Output the [X, Y] coordinate of the center of the cell containing the given text.  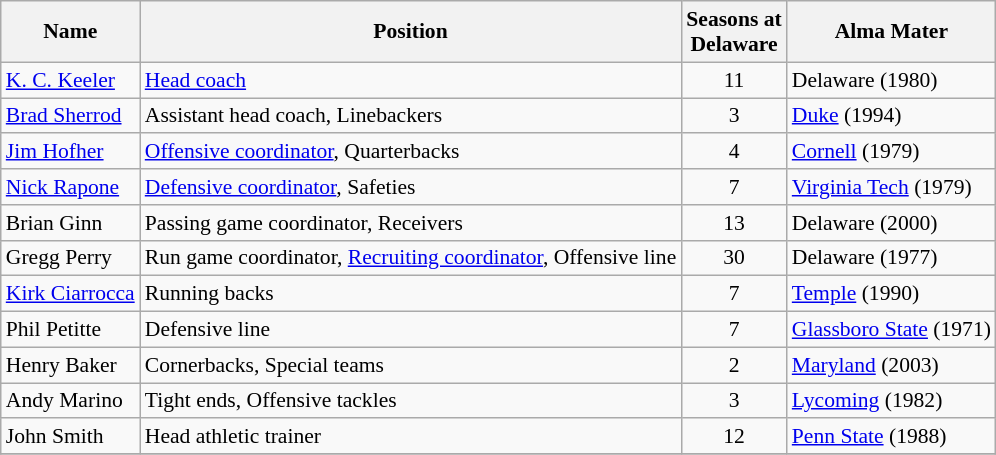
30 [734, 258]
Position [411, 32]
Head athletic trainer [411, 437]
2 [734, 365]
Passing game coordinator, Receivers [411, 223]
12 [734, 437]
Seasons atDelaware [734, 32]
Glassboro State (1971) [892, 330]
Lycoming (1982) [892, 401]
Brad Sherrod [70, 116]
Tight ends, Offensive tackles [411, 401]
Name [70, 32]
Temple (1990) [892, 294]
Phil Petitte [70, 330]
Gregg Perry [70, 258]
Andy Marino [70, 401]
Running backs [411, 294]
Nick Rapone [70, 187]
Delaware (1977) [892, 258]
K. C. Keeler [70, 80]
11 [734, 80]
Maryland (2003) [892, 365]
Delaware (1980) [892, 80]
13 [734, 223]
Jim Hofher [70, 152]
Brian Ginn [70, 223]
Virginia Tech (1979) [892, 187]
Henry Baker [70, 365]
Run game coordinator, Recruiting coordinator, Offensive line [411, 258]
Defensive line [411, 330]
Delaware (2000) [892, 223]
Defensive coordinator, Safeties [411, 187]
Head coach [411, 80]
Kirk Ciarrocca [70, 294]
Penn State (1988) [892, 437]
Duke (1994) [892, 116]
John Smith [70, 437]
Alma Mater [892, 32]
Cornell (1979) [892, 152]
4 [734, 152]
Offensive coordinator, Quarterbacks [411, 152]
Cornerbacks, Special teams [411, 365]
Assistant head coach, Linebackers [411, 116]
